Provide the [X, Y] coordinate of the cell's center where the given text is located.  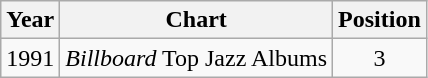
1991 [30, 58]
Chart [196, 20]
Position [380, 20]
Billboard Top Jazz Albums [196, 58]
3 [380, 58]
Year [30, 20]
